Identify which cell holds the provided text, then report its [x, y] central coordinate. 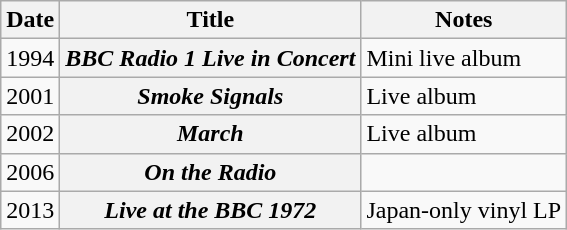
Title [210, 20]
Mini live album [464, 58]
On the Radio [210, 172]
2013 [30, 210]
March [210, 134]
BBC Radio 1 Live in Concert [210, 58]
Japan-only vinyl LP [464, 210]
2001 [30, 96]
2002 [30, 134]
Live at the BBC 1972 [210, 210]
Date [30, 20]
2006 [30, 172]
Notes [464, 20]
1994 [30, 58]
Smoke Signals [210, 96]
